Provide the (x, y) coordinate of the cell's center where the given text is located.  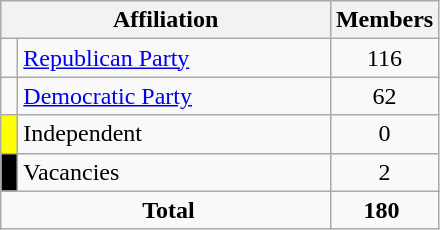
Independent (174, 134)
62 (384, 96)
Affiliation (166, 20)
0 (384, 134)
116 (384, 58)
Democratic Party (174, 96)
Members (384, 20)
Vacancies (174, 172)
Total (166, 210)
180 (384, 210)
Republican Party (174, 58)
2 (384, 172)
